Determine the (x, y) coordinate at the center of the cell enclosing the given text.  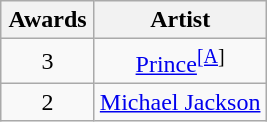
2 (48, 102)
Michael Jackson (180, 102)
3 (48, 62)
Artist (180, 20)
Awards (48, 20)
Prince[A] (180, 62)
